For the text-containing cell, return its midpoint in (x, y) coordinate format. 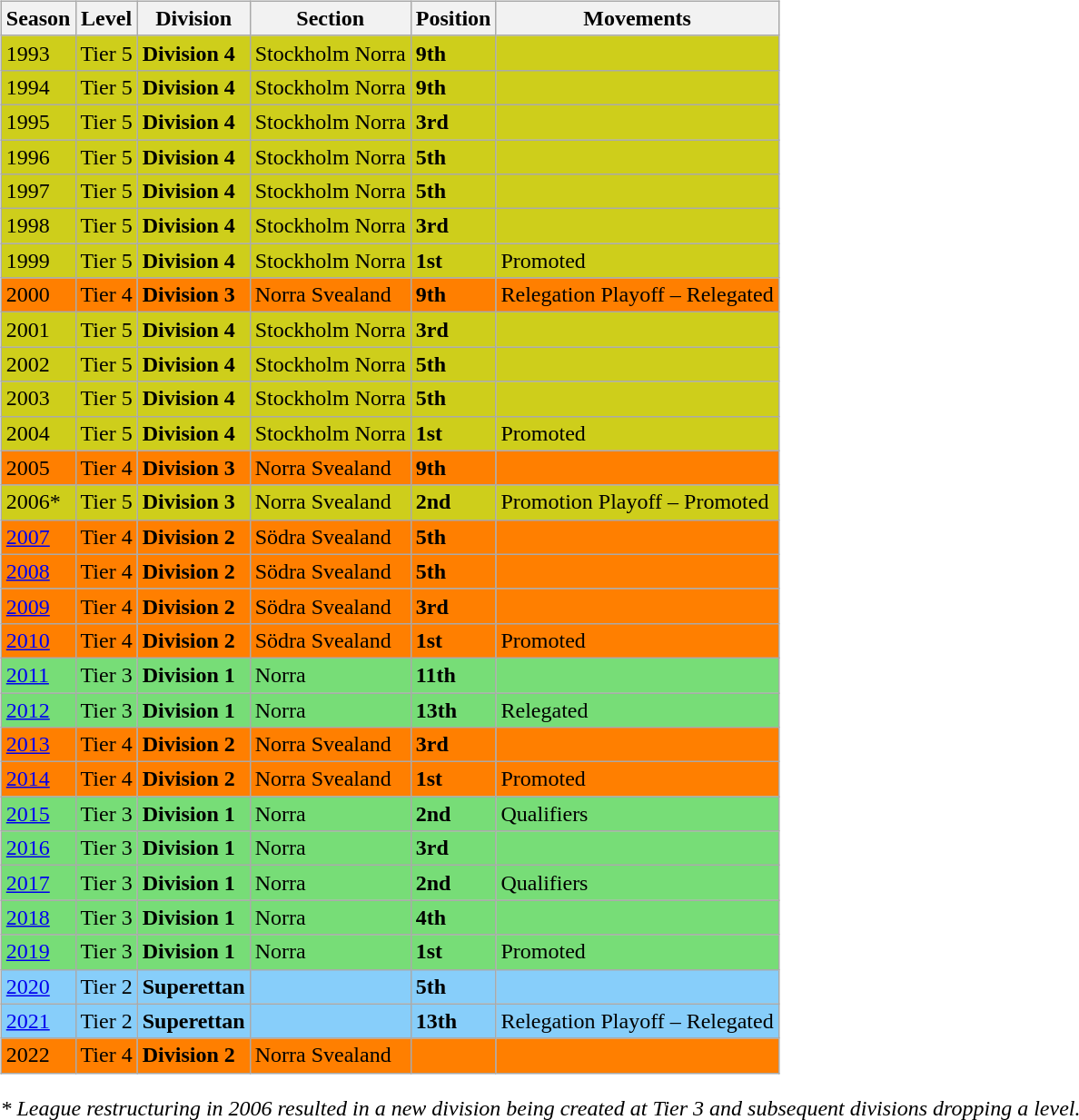
1996 (38, 157)
Division (193, 18)
2016 (38, 848)
11th (453, 675)
2006* (38, 502)
1994 (38, 87)
1995 (38, 122)
2004 (38, 433)
Movements (638, 18)
2011 (38, 675)
2013 (38, 745)
2001 (38, 330)
2007 (38, 537)
2014 (38, 779)
Promotion Playoff – Promoted (638, 502)
Position (453, 18)
2005 (38, 468)
Relegated (638, 709)
2015 (38, 814)
2018 (38, 917)
2017 (38, 883)
2019 (38, 952)
2002 (38, 364)
2000 (38, 295)
2022 (38, 1056)
2020 (38, 986)
1998 (38, 226)
Level (106, 18)
2012 (38, 709)
2003 (38, 399)
2010 (38, 640)
Section (331, 18)
1997 (38, 192)
2021 (38, 1021)
2008 (38, 571)
1999 (38, 261)
4th (453, 917)
1993 (38, 53)
Season (38, 18)
2009 (38, 606)
